For the text-containing cell, return its midpoint in (X, Y) coordinate format. 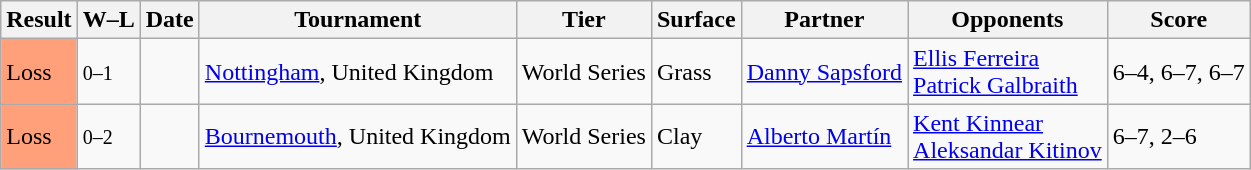
Danny Sapsford (824, 72)
Grass (696, 72)
Tier (584, 20)
W–L (108, 20)
6–4, 6–7, 6–7 (1178, 72)
Surface (696, 20)
Score (1178, 20)
Partner (824, 20)
0–1 (108, 72)
Bournemouth, United Kingdom (358, 136)
Tournament (358, 20)
Date (170, 20)
Clay (696, 136)
Result (39, 20)
Alberto Martín (824, 136)
Opponents (1008, 20)
0–2 (108, 136)
Nottingham, United Kingdom (358, 72)
Kent Kinnear Aleksandar Kitinov (1008, 136)
Ellis Ferreira Patrick Galbraith (1008, 72)
6–7, 2–6 (1178, 136)
